Return (x, y) of the center of cell containing provided text 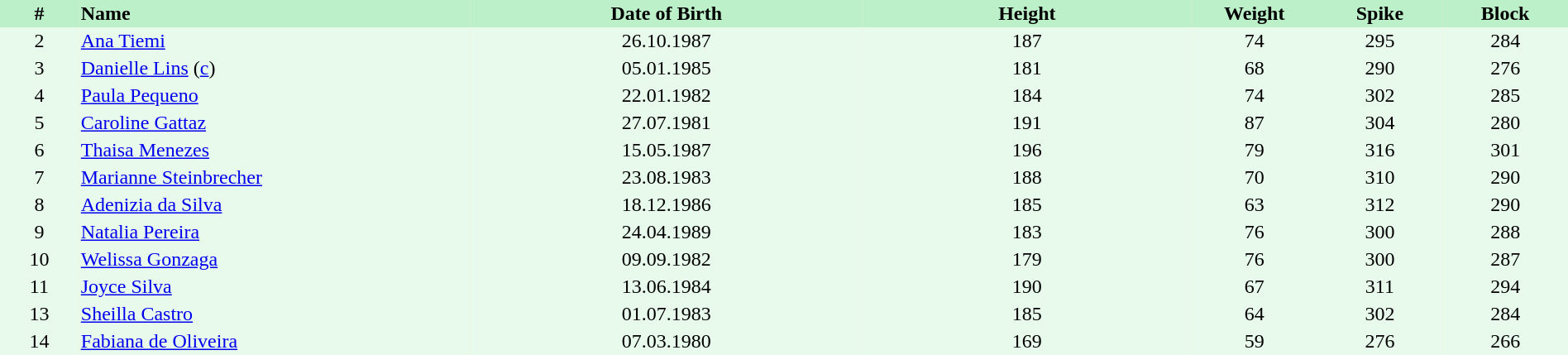
18.12.1986 (667, 205)
23.08.1983 (667, 177)
Block (1505, 13)
59 (1255, 341)
Height (1027, 13)
Caroline Gattaz (275, 122)
70 (1255, 177)
Natalia Pereira (275, 232)
294 (1505, 286)
07.03.1980 (667, 341)
Fabiana de Oliveira (275, 341)
287 (1505, 260)
7 (40, 177)
# (40, 13)
Paula Pequeno (275, 96)
8 (40, 205)
304 (1380, 122)
183 (1027, 232)
67 (1255, 286)
Spike (1380, 13)
Adenizia da Silva (275, 205)
190 (1027, 286)
22.01.1982 (667, 96)
187 (1027, 41)
15.05.1987 (667, 151)
288 (1505, 232)
26.10.1987 (667, 41)
64 (1255, 314)
11 (40, 286)
316 (1380, 151)
27.07.1981 (667, 122)
169 (1027, 341)
87 (1255, 122)
301 (1505, 151)
280 (1505, 122)
68 (1255, 68)
2 (40, 41)
6 (40, 151)
Sheilla Castro (275, 314)
181 (1027, 68)
05.01.1985 (667, 68)
01.07.1983 (667, 314)
24.04.1989 (667, 232)
295 (1380, 41)
Welissa Gonzaga (275, 260)
Joyce Silva (275, 286)
13 (40, 314)
14 (40, 341)
Date of Birth (667, 13)
Name (275, 13)
Ana Tiemi (275, 41)
10 (40, 260)
13.06.1984 (667, 286)
3 (40, 68)
5 (40, 122)
63 (1255, 205)
4 (40, 96)
9 (40, 232)
79 (1255, 151)
312 (1380, 205)
Danielle Lins (c) (275, 68)
Marianne Steinbrecher (275, 177)
184 (1027, 96)
196 (1027, 151)
179 (1027, 260)
09.09.1982 (667, 260)
311 (1380, 286)
310 (1380, 177)
Thaisa Menezes (275, 151)
188 (1027, 177)
266 (1505, 341)
Weight (1255, 13)
191 (1027, 122)
285 (1505, 96)
